Identify which cell holds the provided text, then report its [X, Y] central coordinate. 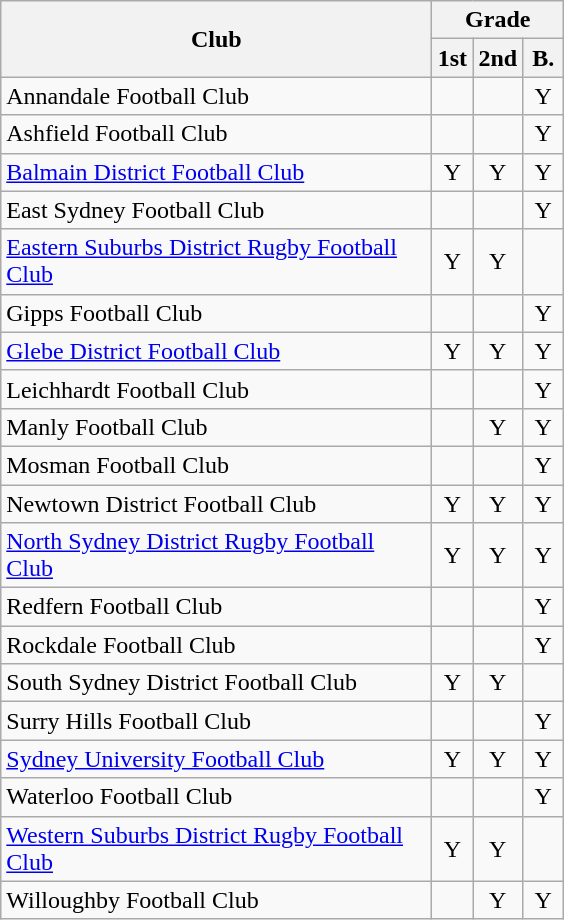
South Sydney District Football Club [216, 683]
Newtown District Football Club [216, 503]
Waterloo Football Club [216, 797]
Gipps Football Club [216, 313]
East Sydney Football Club [216, 210]
Manly Football Club [216, 427]
Redfern Football Club [216, 607]
Ashfield Football Club [216, 134]
Glebe District Football Club [216, 351]
Western Suburbs District Rugby Football Club [216, 848]
Annandale Football Club [216, 96]
North Sydney District Rugby Football Club [216, 556]
Rockdale Football Club [216, 645]
Sydney University Football Club [216, 759]
Club [216, 39]
Eastern Suburbs District Rugby Football Club [216, 262]
B. [544, 58]
2nd [498, 58]
Surry Hills Football Club [216, 721]
Balmain District Football Club [216, 172]
Leichhardt Football Club [216, 389]
Mosman Football Club [216, 465]
Willoughby Football Club [216, 900]
1st [452, 58]
Grade [498, 20]
